Search for the cell housing the specified text and yield its (X, Y) center coordinate. 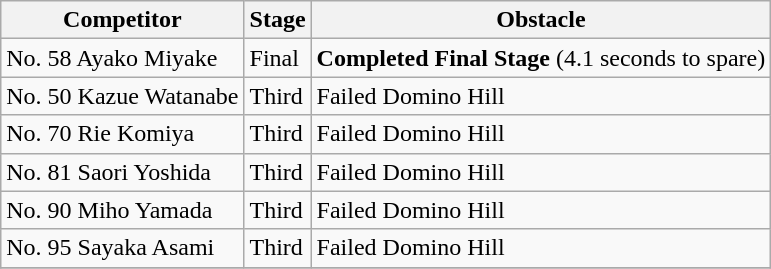
No. 81 Saori Yoshida (122, 172)
Obstacle (541, 20)
Completed Final Stage (4.1 seconds to spare) (541, 58)
No. 90 Miho Yamada (122, 210)
Stage (278, 20)
No. 50 Kazue Watanabe (122, 96)
No. 70 Rie Komiya (122, 134)
No. 58 Ayako Miyake (122, 58)
No. 95 Sayaka Asami (122, 248)
Final (278, 58)
Competitor (122, 20)
